Locate the cell with the specified text and output its (x, y) center coordinate. 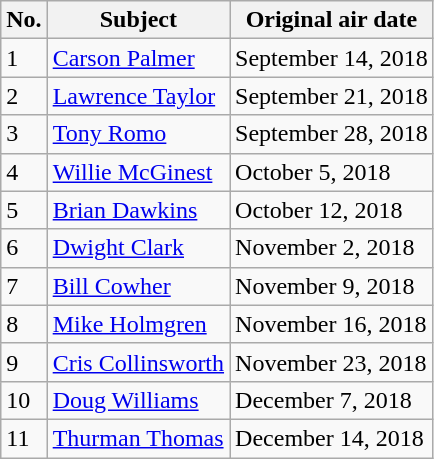
Tony Romo (138, 134)
5 (24, 210)
8 (24, 324)
November 9, 2018 (332, 286)
2 (24, 96)
No. (24, 20)
Dwight Clark (138, 248)
November 23, 2018 (332, 362)
11 (24, 438)
October 5, 2018 (332, 172)
Cris Collinsworth (138, 362)
Doug Williams (138, 400)
4 (24, 172)
9 (24, 362)
6 (24, 248)
Willie McGinest (138, 172)
Subject (138, 20)
Mike Holmgren (138, 324)
September 14, 2018 (332, 58)
December 14, 2018 (332, 438)
Lawrence Taylor (138, 96)
September 21, 2018 (332, 96)
1 (24, 58)
Thurman Thomas (138, 438)
10 (24, 400)
Carson Palmer (138, 58)
Original air date (332, 20)
7 (24, 286)
Bill Cowher (138, 286)
October 12, 2018 (332, 210)
September 28, 2018 (332, 134)
Brian Dawkins (138, 210)
November 16, 2018 (332, 324)
December 7, 2018 (332, 400)
November 2, 2018 (332, 248)
3 (24, 134)
